From the cell containing the given text, extract its center point as (X, Y) coordinate. 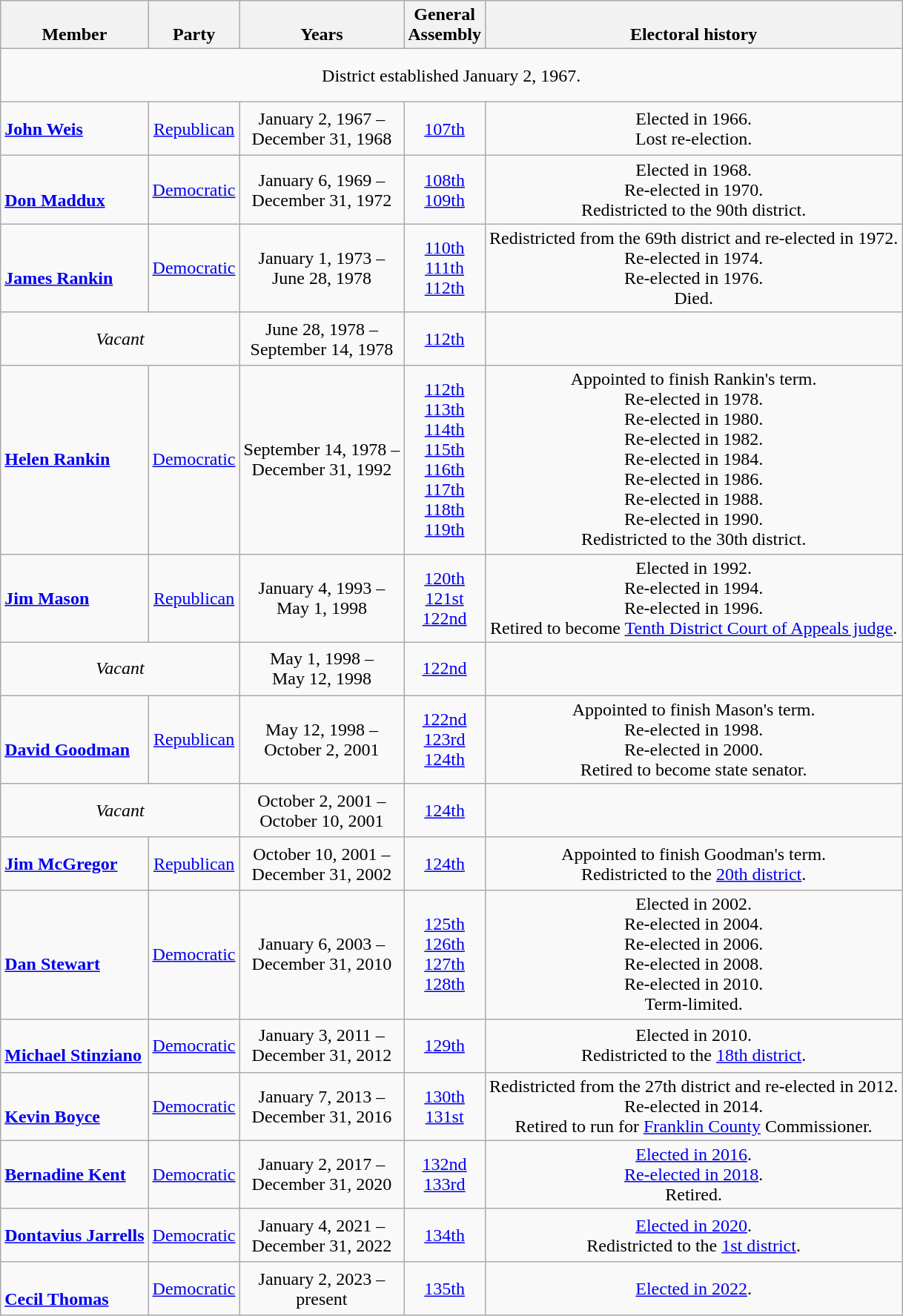
GeneralAssembly (445, 25)
108th109th (445, 190)
Elected in 1992.Re-elected in 1994.Re-elected in 1996.Retired to become Tenth District Court of Appeals judge. (693, 598)
107th (445, 129)
Years (322, 25)
135th (445, 1289)
Elected in 1966.Lost re-election. (693, 129)
Elected in 2002.Re-elected in 2004.Re-elected in 2006.Re-elected in 2008.Re-elected in 2010.Term-limited. (693, 955)
January 7, 2013 –December 31, 2016 (322, 1106)
October 2, 2001 –October 10, 2001 (322, 810)
Elected in 2022. (693, 1289)
Helen Rankin (74, 460)
112th113th114th115th116th117th118th119th (445, 460)
Dan Stewart (74, 955)
Jim McGregor (74, 864)
May 12, 1998 –October 2, 2001 (322, 740)
Member (74, 25)
Michael Stinziano (74, 1045)
Kevin Boyce (74, 1106)
134th (445, 1235)
October 10, 2001 –December 31, 2002 (322, 864)
Jim Mason (74, 598)
January 6, 1969 –December 31, 1972 (322, 190)
June 28, 1978 –September 14, 1978 (322, 339)
Don Maddux (74, 190)
122nd (445, 669)
112th (445, 339)
Appointed to finish Goodman's term.Redistricted to the 20th district. (693, 864)
120th121st122nd (445, 598)
Elected in 2016.Re-elected in 2018.Retired. (693, 1174)
Elected in 1968.Re-elected in 1970.Redistricted to the 90th district. (693, 190)
Redistricted from the 27th district and re-elected in 2012.Re-elected in 2014.Retired to run for Franklin County Commissioner. (693, 1106)
Elected in 2020.Redistricted to the 1st district. (693, 1235)
James Rankin (74, 268)
Dontavius Jarrells (74, 1235)
130th131st (445, 1106)
Cecil Thomas (74, 1289)
January 2, 2023 –present (322, 1289)
Electoral history (693, 25)
Elected in 2010.Redistricted to the 18th district. (693, 1045)
John Weis (74, 129)
January 6, 2003 –December 31, 2010 (322, 955)
David Goodman (74, 740)
Appointed to finish Mason's term.Re-elected in 1998.Re-elected in 2000.Retired to become state senator. (693, 740)
January 1, 1973 –June 28, 1978 (322, 268)
January 2, 2017 –December 31, 2020 (322, 1174)
110th111th112th (445, 268)
January 3, 2011 –December 31, 2012 (322, 1045)
Redistricted from the 69th district and re-elected in 1972.Re-elected in 1974.Re-elected in 1976.Died. (693, 268)
125th126th127th128th (445, 955)
January 2, 1967 –December 31, 1968 (322, 129)
January 4, 2021 –December 31, 2022 (322, 1235)
132nd133rd (445, 1174)
September 14, 1978 –December 31, 1992 (322, 460)
January 4, 1993 –May 1, 1998 (322, 598)
May 1, 1998 –May 12, 1998 (322, 669)
Bernadine Kent (74, 1174)
129th (445, 1045)
122nd123rd124th (445, 740)
District established January 2, 1967. (451, 76)
Party (194, 25)
